Detect which cell encompasses the target text, then output its [x, y] center coordinate. 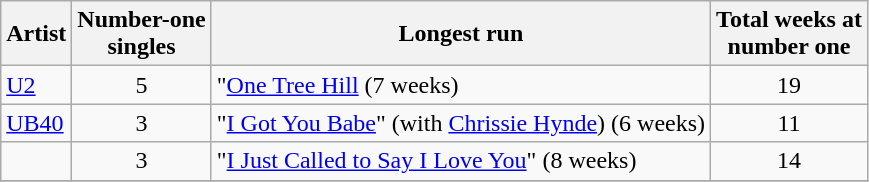
UB40 [36, 123]
"I Got You Babe" (with Chrissie Hynde) (6 weeks) [460, 123]
11 [790, 123]
19 [790, 85]
Total weeks atnumber one [790, 34]
Longest run [460, 34]
"One Tree Hill (7 weeks) [460, 85]
14 [790, 161]
"I Just Called to Say I Love You" (8 weeks) [460, 161]
5 [142, 85]
Artist [36, 34]
Number-onesingles [142, 34]
U2 [36, 85]
